Output the (x, y) coordinate of the center of the cell containing the given text.  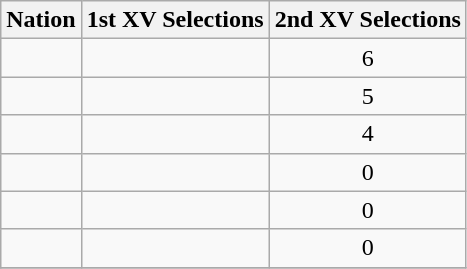
4 (368, 134)
Nation (41, 20)
2nd XV Selections (368, 20)
6 (368, 58)
5 (368, 96)
1st XV Selections (175, 20)
